From the cell containing the given text, extract its center point as [x, y] coordinate. 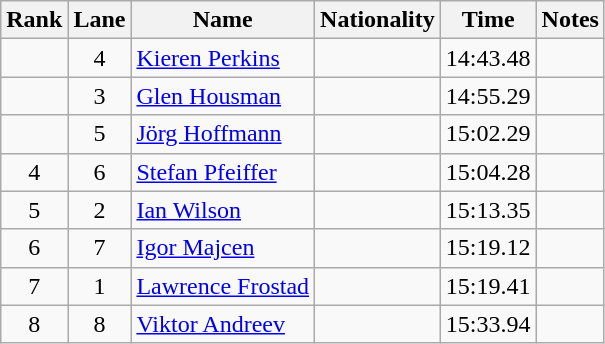
Nationality [378, 20]
Kieren Perkins [223, 58]
Name [223, 20]
15:13.35 [488, 210]
15:33.94 [488, 324]
Glen Housman [223, 96]
Viktor Andreev [223, 324]
15:19.12 [488, 248]
Stefan Pfeiffer [223, 172]
15:04.28 [488, 172]
Igor Majcen [223, 248]
Notes [570, 20]
Rank [34, 20]
Jörg Hoffmann [223, 134]
1 [100, 286]
2 [100, 210]
Lawrence Frostad [223, 286]
3 [100, 96]
14:55.29 [488, 96]
14:43.48 [488, 58]
15:19.41 [488, 286]
Lane [100, 20]
Ian Wilson [223, 210]
15:02.29 [488, 134]
Time [488, 20]
